Locate the cell with the specified text and output its (X, Y) center coordinate. 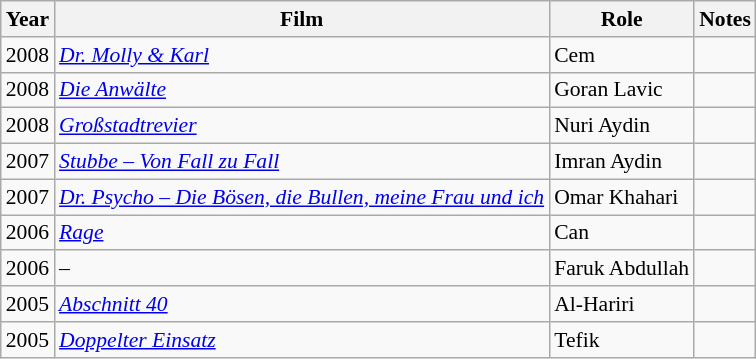
Year (28, 19)
Stubbe – Von Fall zu Fall (302, 162)
Abschnitt 40 (302, 304)
Nuri Aydin (622, 126)
– (302, 269)
Tefik (622, 340)
Goran Lavic (622, 90)
Can (622, 233)
Notes (725, 19)
Imran Aydin (622, 162)
Großstadtrevier (302, 126)
Doppelter Einsatz (302, 340)
Faruk Abdullah (622, 269)
Die Anwälte (302, 90)
Al-Hariri (622, 304)
Omar Khahari (622, 197)
Rage (302, 233)
Cem (622, 55)
Dr. Molly & Karl (302, 55)
Dr. Psycho – Die Bösen, die Bullen, meine Frau und ich (302, 197)
Film (302, 19)
Role (622, 19)
